Determine the [X, Y] coordinate at the center of the cell enclosing the given text.  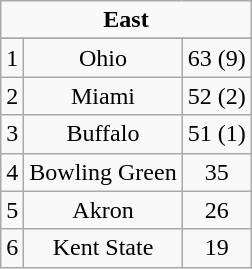
6 [12, 248]
1 [12, 58]
2 [12, 96]
3 [12, 134]
Miami [103, 96]
63 (9) [216, 58]
5 [12, 210]
52 (2) [216, 96]
Ohio [103, 58]
Bowling Green [103, 172]
Kent State [103, 248]
35 [216, 172]
51 (1) [216, 134]
Akron [103, 210]
4 [12, 172]
19 [216, 248]
East [126, 20]
26 [216, 210]
Buffalo [103, 134]
